For the text-containing cell, return its midpoint in [x, y] coordinate format. 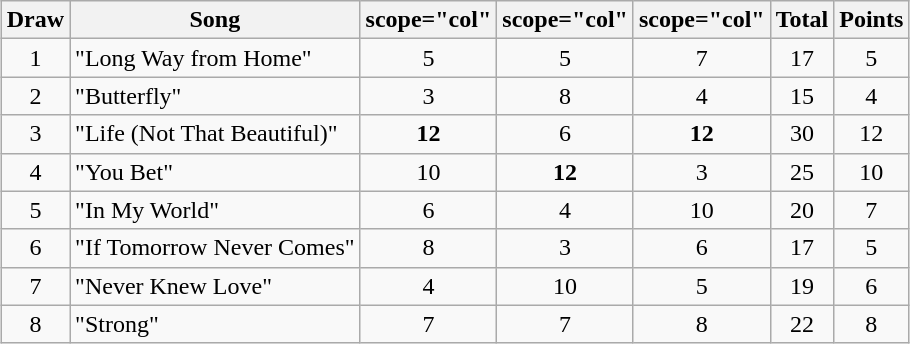
"In My World" [215, 210]
22 [802, 324]
Song [215, 20]
"You Bet" [215, 172]
25 [802, 172]
"Butterfly" [215, 96]
Draw [35, 20]
"Never Knew Love" [215, 286]
Total [802, 20]
30 [802, 134]
Points [872, 20]
"Long Way from Home" [215, 58]
"Strong" [215, 324]
"Life (Not That Beautiful)" [215, 134]
"If Tomorrow Never Comes" [215, 248]
19 [802, 286]
15 [802, 96]
2 [35, 96]
20 [802, 210]
1 [35, 58]
